Locate the cell with the specified text and output its (x, y) center coordinate. 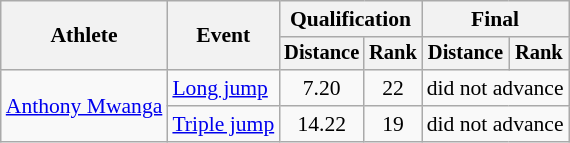
Event (223, 36)
Long jump (223, 88)
Qualification (350, 19)
14.22 (322, 124)
Anthony Mwanga (84, 106)
Athlete (84, 36)
22 (393, 88)
Final (496, 19)
Triple jump (223, 124)
19 (393, 124)
7.20 (322, 88)
